Locate the cell with the specified text and output its (x, y) center coordinate. 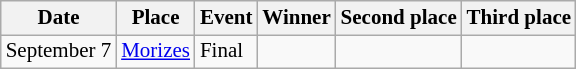
Place (156, 18)
Winner (296, 18)
Final (226, 52)
Morizes (156, 52)
September 7 (58, 52)
Second place (399, 18)
Event (226, 18)
Date (58, 18)
Third place (519, 18)
